Capture the cell that displays the provided text and extract its (X, Y) central coordinate. 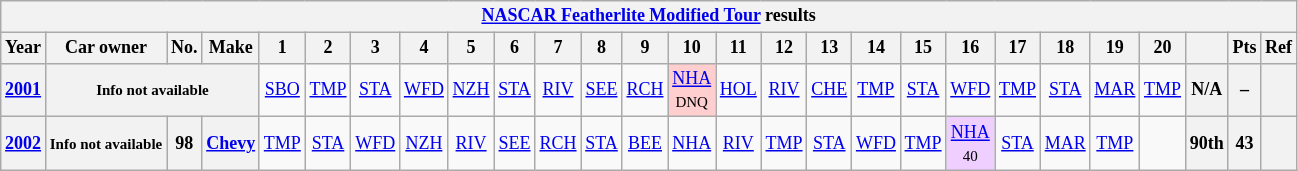
13 (830, 48)
NHA40 (970, 144)
18 (1065, 48)
Pts (1244, 48)
6 (514, 48)
43 (1244, 144)
NASCAR Featherlite Modified Tour results (649, 16)
NHADNQ (692, 90)
NHA (692, 144)
11 (739, 48)
9 (645, 48)
HOL (739, 90)
SBO (282, 90)
No. (184, 48)
20 (1163, 48)
7 (558, 48)
5 (471, 48)
3 (376, 48)
12 (784, 48)
10 (692, 48)
2001 (24, 90)
19 (1115, 48)
1 (282, 48)
Car owner (106, 48)
Make (231, 48)
90th (1206, 144)
17 (1018, 48)
Year (24, 48)
16 (970, 48)
14 (876, 48)
CHE (830, 90)
8 (602, 48)
– (1244, 90)
4 (424, 48)
Ref (1279, 48)
N/A (1206, 90)
2002 (24, 144)
BEE (645, 144)
2 (328, 48)
Chevy (231, 144)
15 (923, 48)
98 (184, 144)
